Determine the [x, y] coordinate at the center of the cell enclosing the given text.  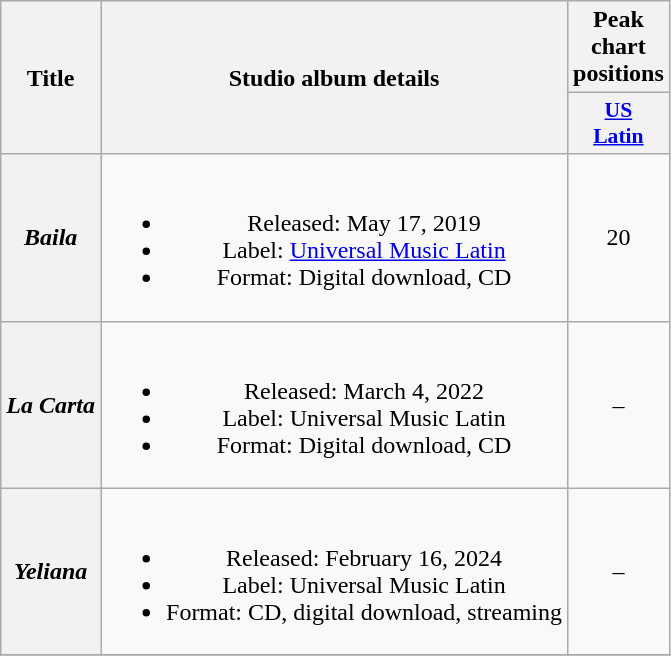
Released: February 16, 2024Label: Universal Music LatinFormat: CD, digital download, streaming [334, 572]
USLatin [619, 124]
Released: May 17, 2019Label: Universal Music LatinFormat: Digital download, CD [334, 238]
Baila [51, 238]
Title [51, 78]
La Carta [51, 404]
20 [619, 238]
Yeliana [51, 572]
Released: March 4, 2022Label: Universal Music LatinFormat: Digital download, CD [334, 404]
Studio album details [334, 78]
Peak chart positions [619, 47]
